Find where the given text appears and provide that cell's center as [x, y] coordinate. 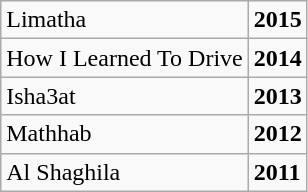
Mathhab [125, 134]
2012 [278, 134]
Isha3at [125, 96]
Limatha [125, 20]
How I Learned To Drive [125, 58]
2014 [278, 58]
Al Shaghila [125, 172]
2015 [278, 20]
2013 [278, 96]
2011 [278, 172]
